Scan for the cell matching the given text and deliver its [X, Y] coordinate at center. 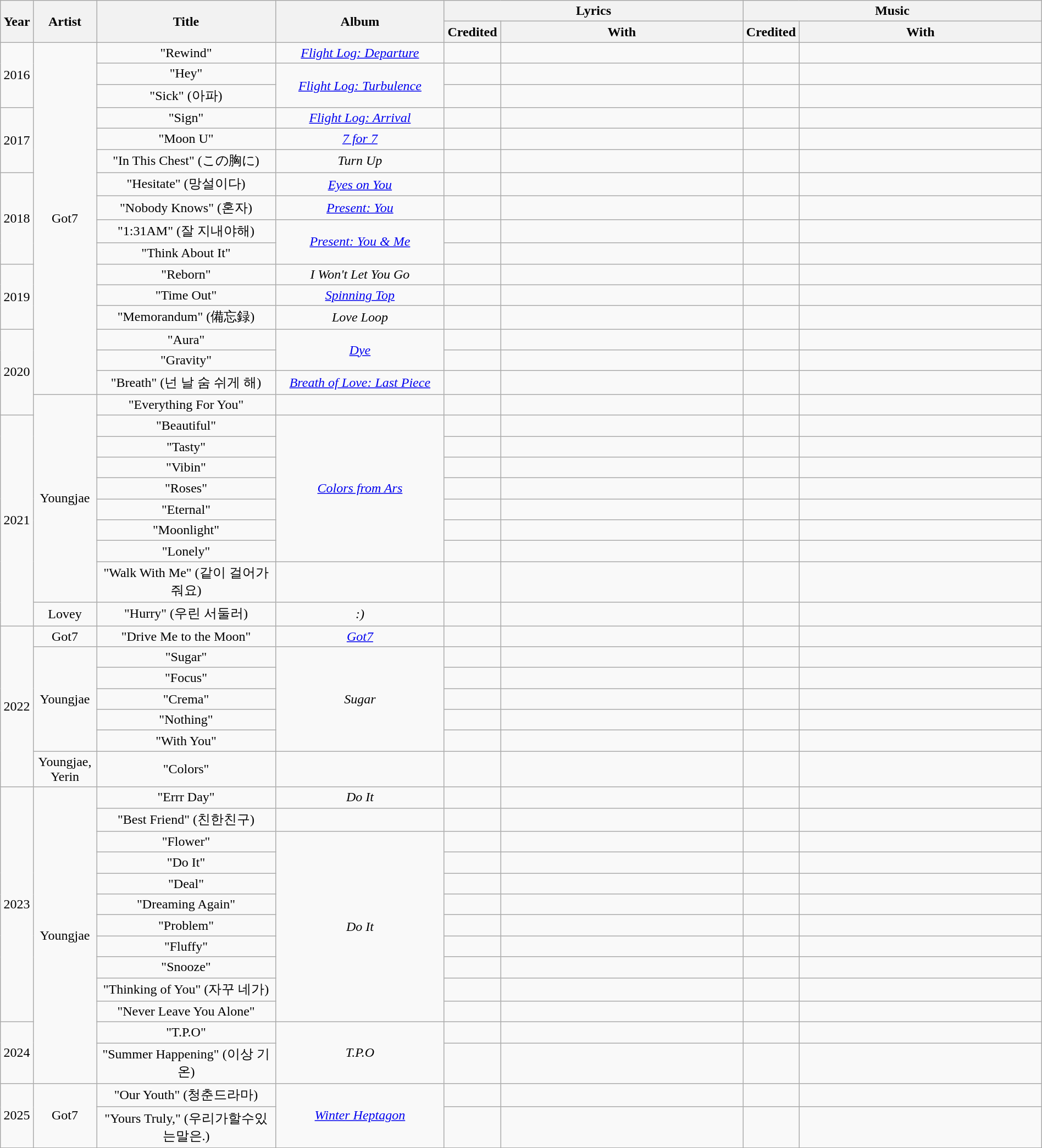
"In This Chest" (この胸に) [186, 162]
"Gravity" [186, 361]
"Hurry" (우린 서둘러) [186, 614]
"Our Youth" (청춘드라마) [186, 1096]
2022 [17, 706]
Title [186, 21]
Flight Log: Departure [359, 53]
"Flower" [186, 842]
Album [359, 21]
"Everything For You" [186, 404]
"Beautiful" [186, 425]
"Time Out" [186, 295]
"1:31AM" (잘 지내야해) [186, 231]
"Reborn" [186, 274]
"Snooze" [186, 967]
"Errr Day" [186, 797]
Youngjae, Yerin [65, 769]
"Do It" [186, 863]
"Problem" [186, 925]
"Fluffy" [186, 946]
"Think About It" [186, 253]
"Crema" [186, 699]
Flight Log: Arrival [359, 118]
Sugar [359, 699]
Year [17, 21]
Turn Up [359, 162]
2017 [17, 141]
"Sugar" [186, 657]
"Roses" [186, 489]
"Hesitate" (망설이다) [186, 185]
Music [893, 11]
2019 [17, 297]
"Tasty" [186, 447]
2020 [17, 373]
Lovey [65, 614]
"Dreaming Again" [186, 905]
Eyes on You [359, 185]
"Memorandum" (備忘録) [186, 318]
"Summer Happening" (이상 기온) [186, 1063]
"With You" [186, 741]
:) [359, 614]
2025 [17, 1116]
"Eternal" [186, 509]
"Sick" (아파) [186, 96]
"Vibin" [186, 468]
"Thinking of You" (자꾸 네가) [186, 989]
Winter Heptagon [359, 1116]
Lyrics [594, 11]
Spinning Top [359, 295]
2016 [17, 75]
"Lonely" [186, 551]
"Moonlight" [186, 530]
"Drive Me to the Moon" [186, 636]
"Focus" [186, 678]
"Breath" (넌 날 숨 쉬게 해) [186, 382]
"Walk With Me" (같이 걸어가줘요) [186, 582]
T.P.O [359, 1053]
"Deal" [186, 884]
Present: You [359, 208]
"Hey" [186, 74]
"Moon U" [186, 139]
"Sign" [186, 118]
Breath of Love: Last Piece [359, 382]
"Yours Truly," (우리가할수있는말은.) [186, 1127]
Dye [359, 350]
"Aura" [186, 340]
"Rewind" [186, 53]
Artist [65, 21]
Colors from Ars [359, 488]
"T.P.O" [186, 1033]
"Nothing" [186, 720]
7 for 7 [359, 139]
2023 [17, 905]
Present: You & Me [359, 242]
Flight Log: Turbulence [359, 86]
2018 [17, 218]
"Colors" [186, 769]
"Nobody Knows" (혼자) [186, 208]
"Never Leave You Alone" [186, 1012]
"Best Friend" (친한친구) [186, 820]
Love Loop [359, 318]
2021 [17, 520]
2024 [17, 1053]
I Won't Let You Go [359, 274]
